For the text-containing cell, return its midpoint in (X, Y) coordinate format. 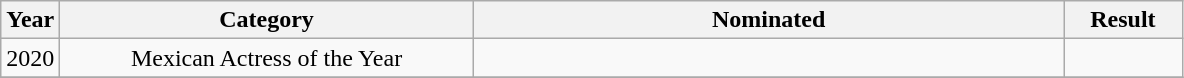
2020 (30, 58)
Result (1123, 20)
Year (30, 20)
Category (266, 20)
Nominated (768, 20)
Mexican Actress of the Year (266, 58)
